Scan for the cell matching the given text and deliver its [X, Y] coordinate at center. 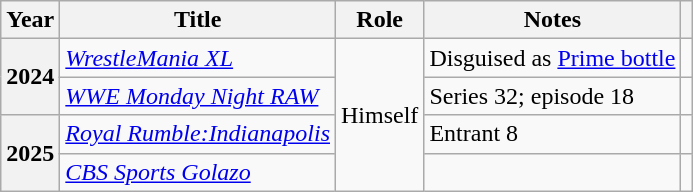
Role [380, 20]
WWE Monday Night RAW [198, 96]
Royal Rumble:Indianapolis [198, 134]
Year [30, 20]
2025 [30, 153]
2024 [30, 77]
Title [198, 20]
Entrant 8 [552, 134]
WrestleMania XL [198, 58]
Himself [380, 115]
Series 32; episode 18 [552, 96]
Disguised as Prime bottle [552, 58]
Notes [552, 20]
CBS Sports Golazo [198, 172]
